Return the (X, Y) coordinate for the center point of the cell that contains the specified text.  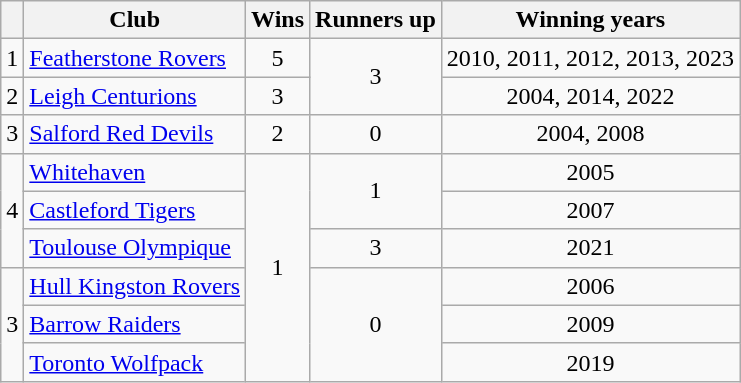
2007 (590, 210)
Toulouse Olympique (135, 248)
2004, 2014, 2022 (590, 96)
Castleford Tigers (135, 210)
Wins (278, 20)
2009 (590, 324)
Whitehaven (135, 172)
Hull Kingston Rovers (135, 286)
2019 (590, 362)
2006 (590, 286)
Club (135, 20)
Winning years (590, 20)
2004, 2008 (590, 134)
Barrow Raiders (135, 324)
Leigh Centurions (135, 96)
Featherstone Rovers (135, 58)
Salford Red Devils (135, 134)
2005 (590, 172)
4 (12, 210)
Runners up (376, 20)
5 (278, 58)
2010, 2011, 2012, 2013, 2023 (590, 58)
Toronto Wolfpack (135, 362)
2021 (590, 248)
